Determine the (X, Y) coordinate at the center of the cell enclosing the given text.  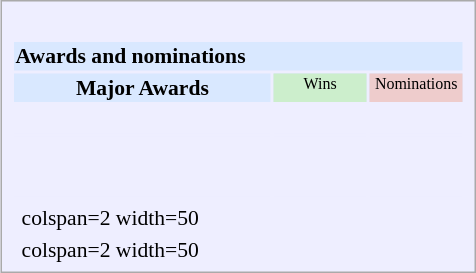
Wins (320, 87)
Awards and nominations (238, 56)
Nominations (416, 87)
Major Awards (142, 87)
Awards and nominations Major Awards Wins Nominations (239, 106)
